Capture the cell that displays the provided text and extract its [x, y] central coordinate. 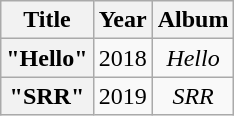
SRR [193, 96]
Hello [193, 58]
2019 [122, 96]
"SRR" [47, 96]
"Hello" [47, 58]
Title [47, 20]
2018 [122, 58]
Year [122, 20]
Album [193, 20]
